Search for the cell housing the specified text and yield its [X, Y] center coordinate. 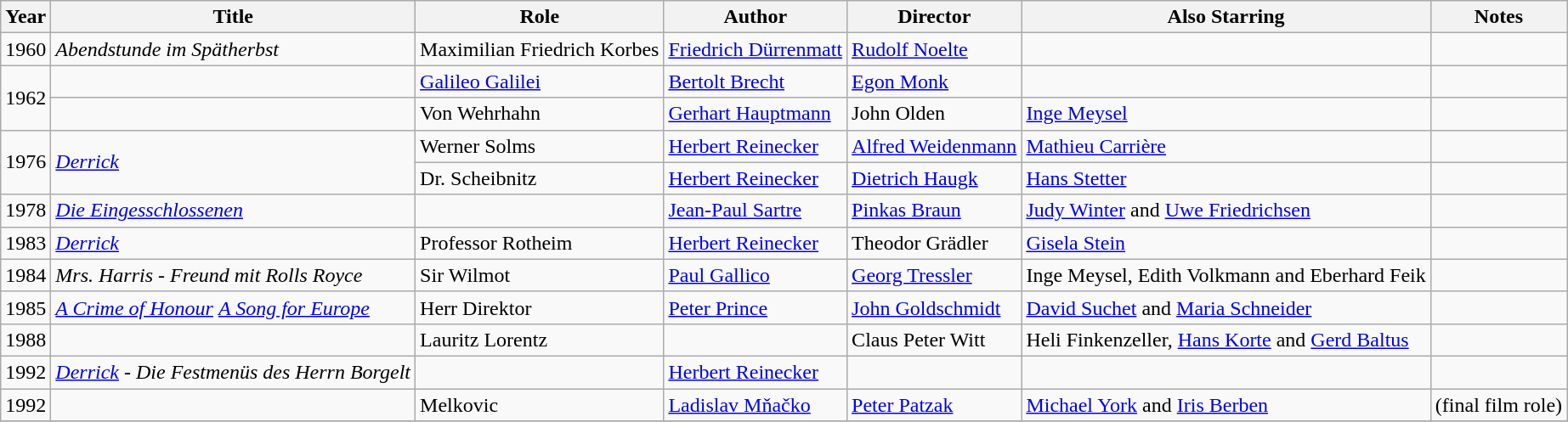
1962 [25, 98]
Notes [1498, 17]
1985 [25, 307]
David Suchet and Maria Schneider [1226, 307]
Also Starring [1226, 17]
Jean-Paul Sartre [756, 211]
Alfred Weidenmann [935, 146]
Georg Tressler [935, 275]
Title [233, 17]
Michael York and Iris Berben [1226, 405]
Claus Peter Witt [935, 340]
A Crime of Honour A Song for Europe [233, 307]
Sir Wilmot [540, 275]
Role [540, 17]
Peter Prince [756, 307]
Mathieu Carrière [1226, 146]
Inge Meysel [1226, 114]
Die Eingesschlossenen [233, 211]
Egon Monk [935, 82]
Friedrich Dürrenmatt [756, 49]
Pinkas Braun [935, 211]
Herr Direktor [540, 307]
Author [756, 17]
Heli Finkenzeller, Hans Korte and Gerd Baltus [1226, 340]
Dr. Scheibnitz [540, 178]
1988 [25, 340]
Derrick - Die Festmenüs des Herrn Borgelt [233, 372]
1978 [25, 211]
Gerhart Hauptmann [756, 114]
Judy Winter and Uwe Friedrichsen [1226, 211]
1984 [25, 275]
John Goldschmidt [935, 307]
Peter Patzak [935, 405]
Paul Gallico [756, 275]
Maximilian Friedrich Korbes [540, 49]
1960 [25, 49]
Director [935, 17]
Von Wehrhahn [540, 114]
Ladislav Mňačko [756, 405]
Mrs. Harris - Freund mit Rolls Royce [233, 275]
Rudolf Noelte [935, 49]
1983 [25, 243]
Werner Solms [540, 146]
Professor Rotheim [540, 243]
Inge Meysel, Edith Volkmann and Eberhard Feik [1226, 275]
Year [25, 17]
Bertolt Brecht [756, 82]
Lauritz Lorentz [540, 340]
Melkovic [540, 405]
John Olden [935, 114]
1976 [25, 162]
Theodor Grädler [935, 243]
Gisela Stein [1226, 243]
(final film role) [1498, 405]
Abendstunde im Spätherbst [233, 49]
Hans Stetter [1226, 178]
Galileo Galilei [540, 82]
Dietrich Haugk [935, 178]
